For the text-containing cell, return its midpoint in (X, Y) coordinate format. 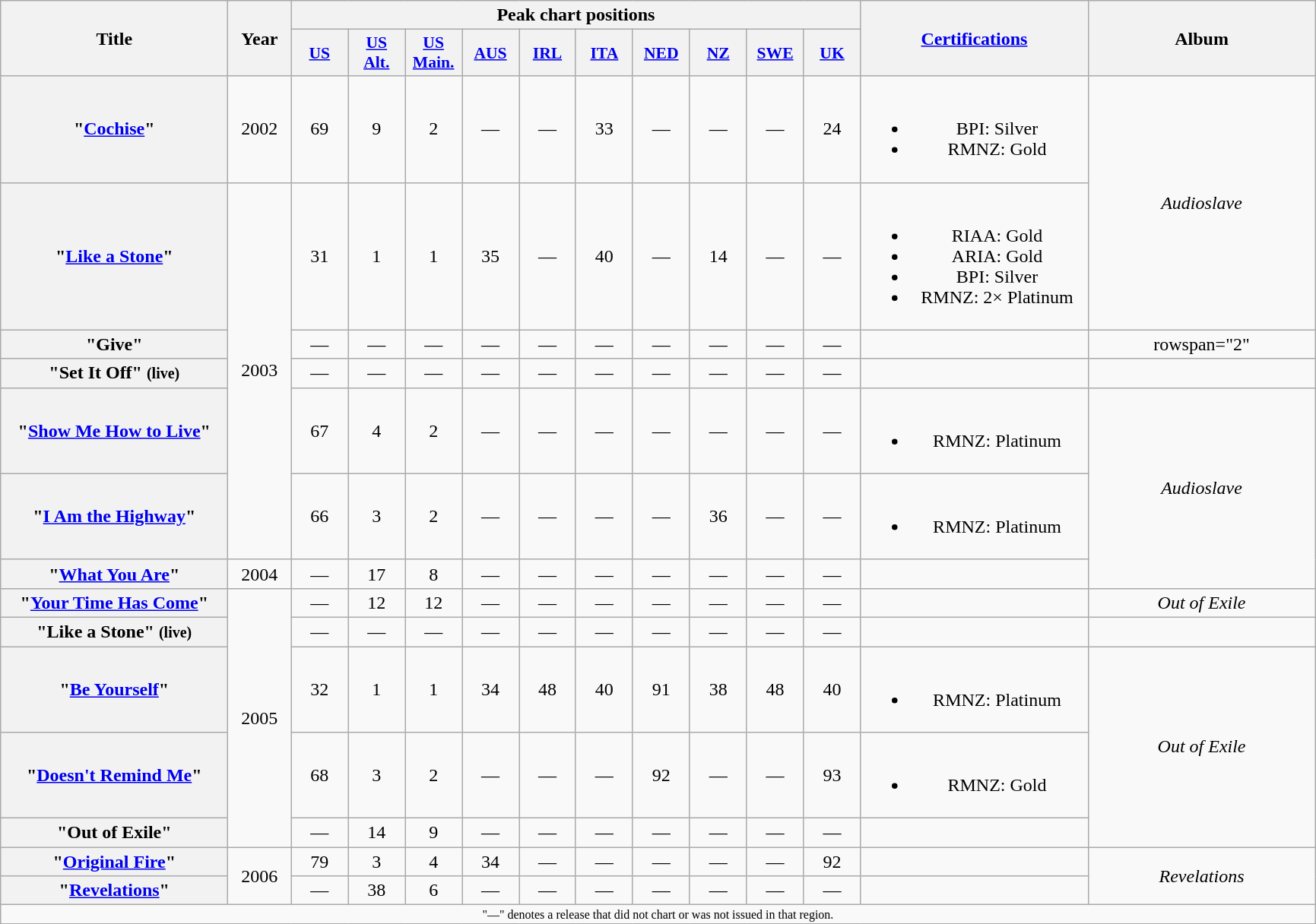
RMNZ: Gold (975, 775)
33 (604, 129)
RIAA: GoldARIA: GoldBPI: SilverRMNZ: 2× Platinum (975, 256)
"Revelations" (114, 891)
91 (661, 688)
AUS (491, 53)
"Original Fire" (114, 862)
17 (377, 574)
66 (319, 517)
32 (319, 688)
USMain. (433, 53)
2004 (260, 574)
68 (319, 775)
8 (433, 574)
2003 (260, 371)
"Like a Stone" (live) (114, 631)
Title (114, 38)
Year (260, 38)
UK (832, 53)
36 (718, 517)
79 (319, 862)
69 (319, 129)
67 (319, 430)
"Your Time Has Come" (114, 603)
"Give" (114, 344)
USAlt. (377, 53)
SWE (775, 53)
BPI: SilverRMNZ: Gold (975, 129)
"Doesn't Remind Me" (114, 775)
"Cochise" (114, 129)
"Show Me How to Live" (114, 430)
"Set It Off" (live) (114, 373)
31 (319, 256)
IRL (547, 53)
"Be Yourself" (114, 688)
2005 (260, 717)
35 (491, 256)
"Out of Exile" (114, 833)
NZ (718, 53)
US (319, 53)
"—" denotes a release that did not chart or was not issued in that region. (658, 914)
Revelations (1201, 876)
Peak chart positions (576, 15)
"What You Are" (114, 574)
24 (832, 129)
Album (1201, 38)
ITA (604, 53)
93 (832, 775)
6 (433, 891)
rowspan="2" (1201, 344)
"I Am the Highway" (114, 517)
Certifications (975, 38)
"Like a Stone" (114, 256)
2006 (260, 876)
NED (661, 53)
2002 (260, 129)
